Output the (X, Y) coordinate of the center of the cell containing the given text.  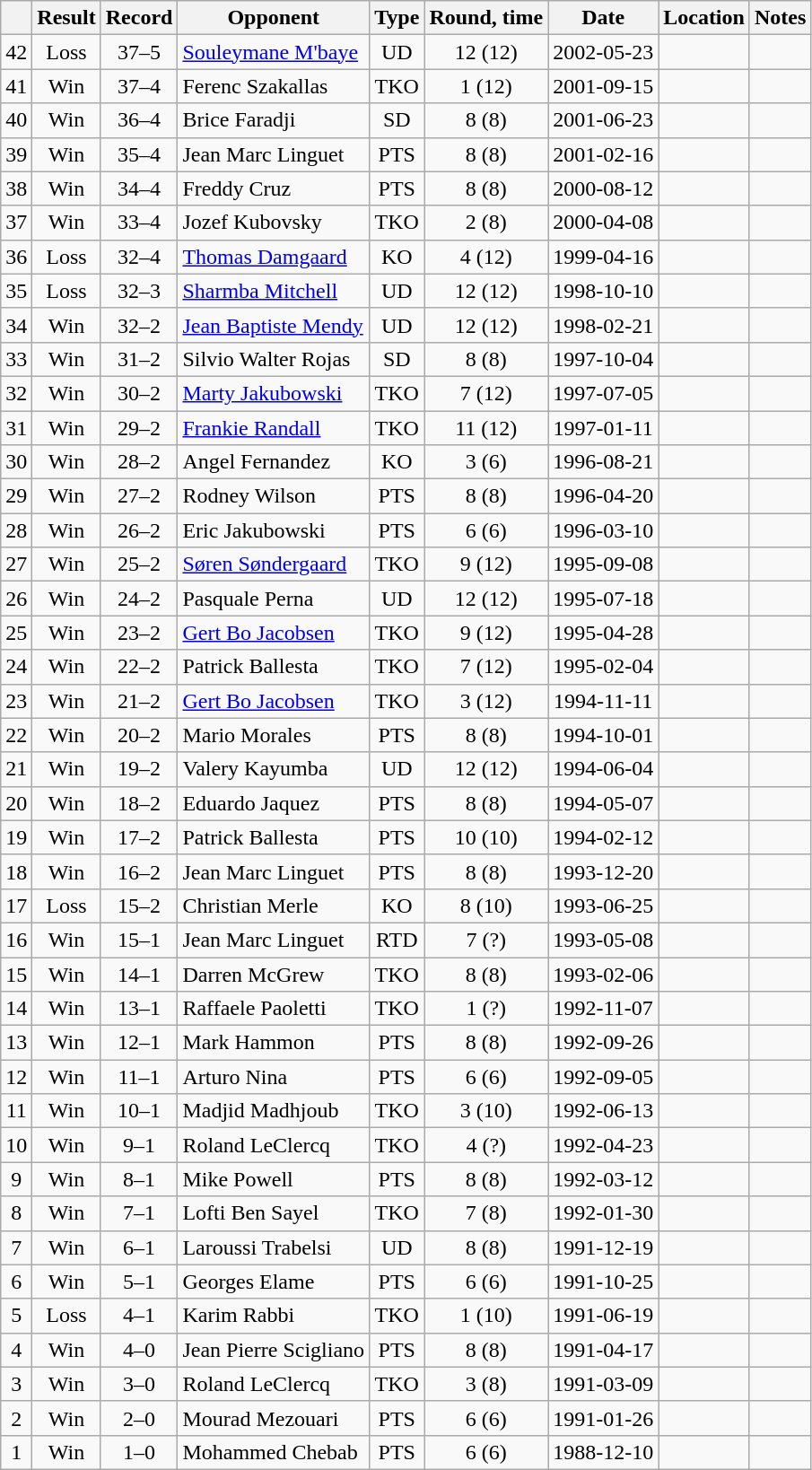
1992-03-12 (603, 1179)
2002-05-23 (603, 52)
Angel Fernandez (274, 462)
29 (16, 496)
8–1 (139, 1179)
Eduardo Jaquez (274, 803)
10–1 (139, 1111)
5–1 (139, 1282)
24 (16, 667)
12–1 (139, 1043)
Mark Hammon (274, 1043)
Eric Jakubowski (274, 530)
Valery Kayumba (274, 769)
27–2 (139, 496)
30 (16, 462)
22–2 (139, 667)
39 (16, 154)
Result (66, 18)
36 (16, 257)
1991-12-19 (603, 1247)
1997-10-04 (603, 359)
1991-03-09 (603, 1384)
Madjid Madhjoub (274, 1111)
19–2 (139, 769)
1991-06-19 (603, 1316)
1994-06-04 (603, 769)
2001-02-16 (603, 154)
32 (16, 393)
7 (8) (486, 1213)
Brice Faradji (274, 120)
5 (16, 1316)
1 (10) (486, 1316)
1 (?) (486, 1009)
2000-04-08 (603, 223)
10 (10) (486, 837)
33 (16, 359)
1995-07-18 (603, 599)
4–0 (139, 1350)
Mohammed Chebab (274, 1452)
1994-10-01 (603, 735)
3 (8) (486, 1384)
42 (16, 52)
1997-07-05 (603, 393)
Pasquale Perna (274, 599)
Opponent (274, 18)
19 (16, 837)
24–2 (139, 599)
18 (16, 871)
11 (16, 1111)
4 (?) (486, 1145)
35–4 (139, 154)
Karim Rabbi (274, 1316)
6–1 (139, 1247)
25 (16, 633)
Lofti Ben Sayel (274, 1213)
29–2 (139, 428)
1991-01-26 (603, 1418)
15–1 (139, 940)
6 (16, 1282)
Location (704, 18)
1994-02-12 (603, 837)
34 (16, 325)
1992-04-23 (603, 1145)
21–2 (139, 701)
1996-08-21 (603, 462)
Christian Merle (274, 906)
Record (139, 18)
1994-05-07 (603, 803)
Thomas Damgaard (274, 257)
23–2 (139, 633)
1992-09-05 (603, 1077)
2001-06-23 (603, 120)
Georges Elame (274, 1282)
35 (16, 291)
20 (16, 803)
Date (603, 18)
15 (16, 974)
Notes (780, 18)
14 (16, 1009)
14–1 (139, 974)
26 (16, 599)
Søren Søndergaard (274, 564)
30–2 (139, 393)
22 (16, 735)
1993-05-08 (603, 940)
1 (16, 1452)
Sharmba Mitchell (274, 291)
Jean Baptiste Mendy (274, 325)
1993-02-06 (603, 974)
31 (16, 428)
8 (10) (486, 906)
4 (12) (486, 257)
1995-02-04 (603, 667)
1992-06-13 (603, 1111)
37–4 (139, 86)
28 (16, 530)
21 (16, 769)
40 (16, 120)
17–2 (139, 837)
1999-04-16 (603, 257)
Freddy Cruz (274, 188)
3 (12) (486, 701)
27 (16, 564)
Darren McGrew (274, 974)
1996-03-10 (603, 530)
16 (16, 940)
3–0 (139, 1384)
1991-04-17 (603, 1350)
1993-06-25 (603, 906)
13–1 (139, 1009)
1995-04-28 (603, 633)
3 (16, 1384)
20–2 (139, 735)
1996-04-20 (603, 496)
25–2 (139, 564)
Ferenc Szakallas (274, 86)
8 (16, 1213)
Mourad Mezouari (274, 1418)
10 (16, 1145)
1991-10-25 (603, 1282)
4–1 (139, 1316)
RTD (397, 940)
1–0 (139, 1452)
1995-09-08 (603, 564)
Marty Jakubowski (274, 393)
18–2 (139, 803)
11–1 (139, 1077)
37–5 (139, 52)
Type (397, 18)
1998-10-10 (603, 291)
Frankie Randall (274, 428)
Jozef Kubovsky (274, 223)
1992-09-26 (603, 1043)
4 (16, 1350)
2 (8) (486, 223)
1992-01-30 (603, 1213)
11 (12) (486, 428)
37 (16, 223)
Arturo Nina (274, 1077)
32–3 (139, 291)
2 (16, 1418)
1997-01-11 (603, 428)
31–2 (139, 359)
15–2 (139, 906)
41 (16, 86)
9 (16, 1179)
Mario Morales (274, 735)
2001-09-15 (603, 86)
38 (16, 188)
32–2 (139, 325)
1988-12-10 (603, 1452)
17 (16, 906)
13 (16, 1043)
Laroussi Trabelsi (274, 1247)
23 (16, 701)
28–2 (139, 462)
1993-12-20 (603, 871)
Jean Pierre Scigliano (274, 1350)
34–4 (139, 188)
33–4 (139, 223)
36–4 (139, 120)
1 (12) (486, 86)
9–1 (139, 1145)
12 (16, 1077)
Mike Powell (274, 1179)
2–0 (139, 1418)
Round, time (486, 18)
1994-11-11 (603, 701)
7–1 (139, 1213)
3 (10) (486, 1111)
16–2 (139, 871)
7 (16, 1247)
26–2 (139, 530)
2000-08-12 (603, 188)
Silvio Walter Rojas (274, 359)
1998-02-21 (603, 325)
Souleymane M'baye (274, 52)
32–4 (139, 257)
3 (6) (486, 462)
1992-11-07 (603, 1009)
Raffaele Paoletti (274, 1009)
7 (?) (486, 940)
Rodney Wilson (274, 496)
